Provide the [x, y] coordinate of the cell's center where the given text is located.  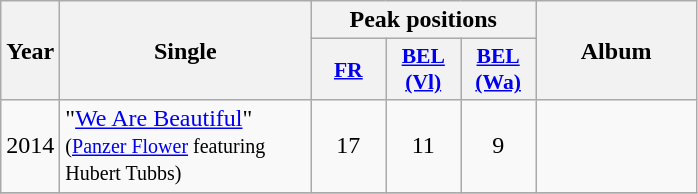
"We Are Beautiful"(Panzer Flower featuring Hubert Tubbs) [186, 146]
Year [30, 50]
9 [498, 146]
17 [348, 146]
2014 [30, 146]
11 [424, 146]
BEL (Wa) [498, 70]
Album [616, 50]
BEL (Vl) [424, 70]
Single [186, 50]
Peak positions [424, 20]
FR [348, 70]
